Pinpoint the cell where the given text exists, returning its [x, y] midpoint coordinate. 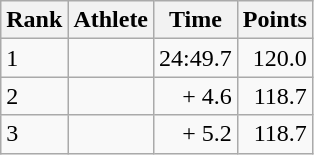
2 [34, 96]
Athlete [111, 20]
+ 4.6 [196, 96]
Rank [34, 20]
24:49.7 [196, 58]
3 [34, 134]
Points [274, 20]
+ 5.2 [196, 134]
Time [196, 20]
120.0 [274, 58]
1 [34, 58]
